Provide the (x, y) coordinate of the cell's center where the given text is located.  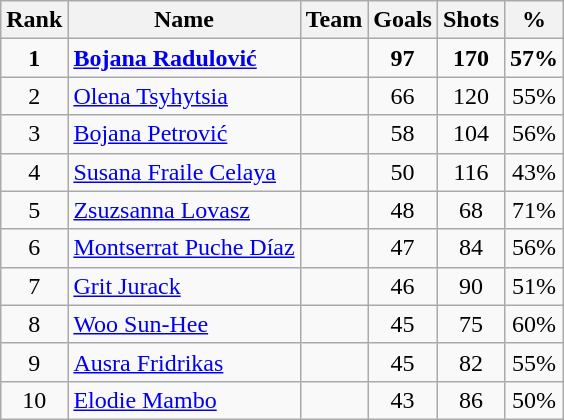
4 (34, 172)
71% (534, 210)
116 (470, 172)
50% (534, 400)
6 (34, 248)
120 (470, 96)
51% (534, 286)
58 (403, 134)
43 (403, 400)
68 (470, 210)
Elodie Mambo (184, 400)
Shots (470, 20)
Susana Fraile Celaya (184, 172)
60% (534, 324)
50 (403, 172)
Goals (403, 20)
84 (470, 248)
Zsuzsanna Lovasz (184, 210)
57% (534, 58)
48 (403, 210)
97 (403, 58)
Rank (34, 20)
170 (470, 58)
Team (334, 20)
9 (34, 362)
Grit Jurack (184, 286)
Bojana Radulović (184, 58)
2 (34, 96)
% (534, 20)
82 (470, 362)
Olena Tsyhytsia (184, 96)
75 (470, 324)
90 (470, 286)
66 (403, 96)
86 (470, 400)
3 (34, 134)
47 (403, 248)
43% (534, 172)
46 (403, 286)
Name (184, 20)
8 (34, 324)
Ausra Fridrikas (184, 362)
Montserrat Puche Díaz (184, 248)
7 (34, 286)
1 (34, 58)
10 (34, 400)
5 (34, 210)
Bojana Petrović (184, 134)
Woo Sun-Hee (184, 324)
104 (470, 134)
